For the text-containing cell, return its midpoint in [x, y] coordinate format. 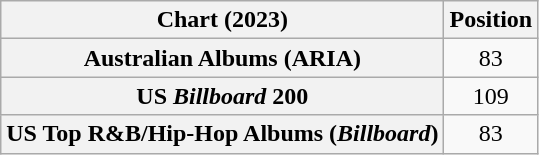
Australian Albums (ARIA) [222, 58]
Position [491, 20]
109 [491, 96]
Chart (2023) [222, 20]
US Billboard 200 [222, 96]
US Top R&B/Hip-Hop Albums (Billboard) [222, 134]
